Extract the [X, Y] coordinate from the center of the cell holding the provided text.  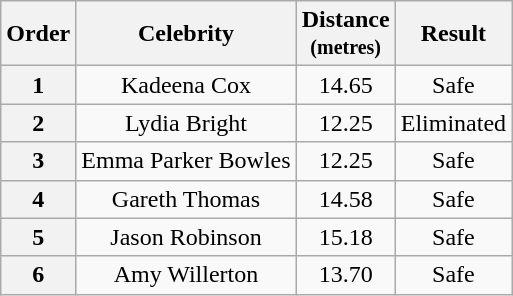
Eliminated [453, 123]
Amy Willerton [186, 275]
Emma Parker Bowles [186, 161]
14.58 [346, 199]
Jason Robinson [186, 237]
Order [38, 34]
13.70 [346, 275]
3 [38, 161]
2 [38, 123]
1 [38, 85]
Distance(metres) [346, 34]
Celebrity [186, 34]
Gareth Thomas [186, 199]
6 [38, 275]
15.18 [346, 237]
Result [453, 34]
4 [38, 199]
14.65 [346, 85]
Lydia Bright [186, 123]
Kadeena Cox [186, 85]
5 [38, 237]
